Return the (X, Y) coordinate for the center point of the cell that contains the specified text.  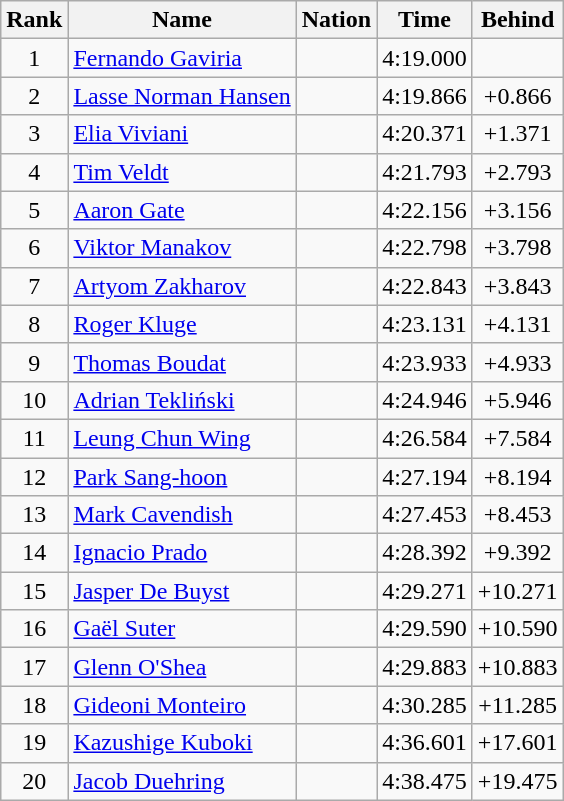
+11.285 (518, 705)
4:22.798 (425, 248)
4:23.933 (425, 362)
Viktor Manakov (182, 248)
15 (34, 591)
4:20.371 (425, 134)
Jasper De Buyst (182, 591)
14 (34, 553)
7 (34, 286)
4:28.392 (425, 553)
Aaron Gate (182, 210)
3 (34, 134)
19 (34, 743)
4:24.946 (425, 400)
1 (34, 58)
4:36.601 (425, 743)
Roger Kluge (182, 324)
Fernando Gaviria (182, 58)
+10.271 (518, 591)
+3.798 (518, 248)
Jacob Duehring (182, 781)
4:19.866 (425, 96)
4:29.883 (425, 667)
4 (34, 172)
+3.156 (518, 210)
4:26.584 (425, 438)
4:38.475 (425, 781)
+17.601 (518, 743)
+7.584 (518, 438)
Tim Veldt (182, 172)
+8.453 (518, 515)
4:27.194 (425, 477)
Ignacio Prado (182, 553)
Glenn O'Shea (182, 667)
2 (34, 96)
16 (34, 629)
Park Sang-hoon (182, 477)
4:22.156 (425, 210)
4:21.793 (425, 172)
Name (182, 20)
4:30.285 (425, 705)
Artyom Zakharov (182, 286)
5 (34, 210)
12 (34, 477)
+8.194 (518, 477)
6 (34, 248)
+1.371 (518, 134)
11 (34, 438)
9 (34, 362)
20 (34, 781)
17 (34, 667)
+5.946 (518, 400)
4:29.590 (425, 629)
+9.392 (518, 553)
8 (34, 324)
+4.933 (518, 362)
Rank (34, 20)
4:23.131 (425, 324)
4:19.000 (425, 58)
4:27.453 (425, 515)
4:22.843 (425, 286)
+2.793 (518, 172)
+0.866 (518, 96)
Nation (336, 20)
Adrian Tekliński (182, 400)
Leung Chun Wing (182, 438)
Thomas Boudat (182, 362)
+3.843 (518, 286)
Lasse Norman Hansen (182, 96)
Kazushige Kuboki (182, 743)
Time (425, 20)
+19.475 (518, 781)
Gideoni Monteiro (182, 705)
+10.590 (518, 629)
10 (34, 400)
4:29.271 (425, 591)
Mark Cavendish (182, 515)
Elia Viviani (182, 134)
13 (34, 515)
Gaël Suter (182, 629)
+4.131 (518, 324)
Behind (518, 20)
18 (34, 705)
+10.883 (518, 667)
